Provide the [x, y] coordinate of the cell's center where the given text is located.  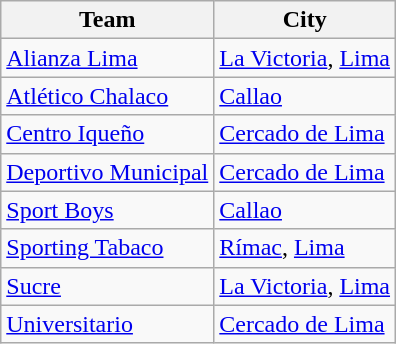
Centro Iqueño [108, 134]
Team [108, 20]
Universitario [108, 324]
Alianza Lima [108, 58]
Sucre [108, 286]
Atlético Chalaco [108, 96]
Deportivo Municipal [108, 172]
Sporting Tabaco [108, 248]
Rímac, Lima [305, 248]
Sport Boys [108, 210]
City [305, 20]
